Find where the given text appears and provide that cell's center as [X, Y] coordinate. 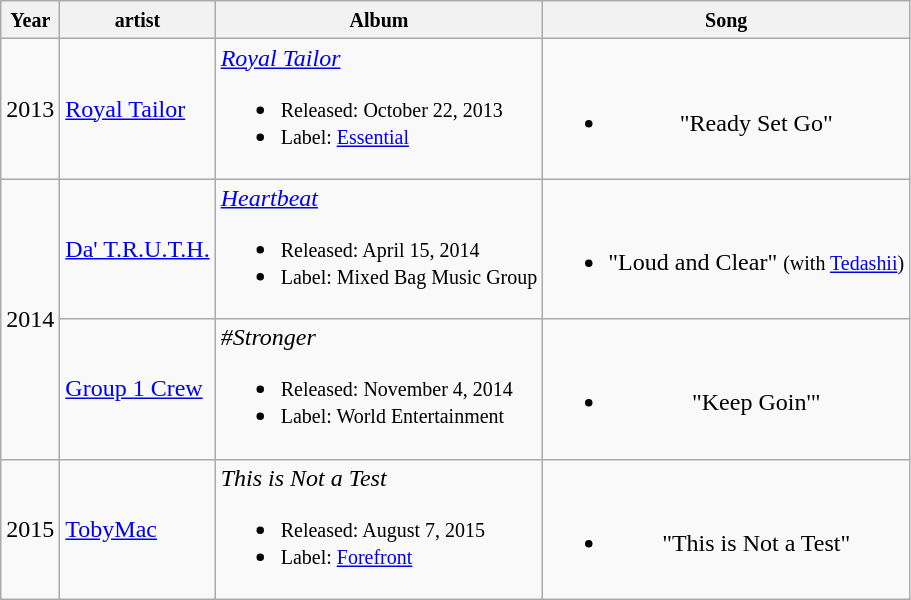
Group 1 Crew [138, 389]
This is Not a TestReleased: August 7, 2015Label: Forefront [379, 529]
Royal TailorReleased: October 22, 2013Label: Essential [379, 109]
artist [138, 20]
Royal Tailor [138, 109]
Year [30, 20]
Song [726, 20]
HeartbeatReleased: April 15, 2014Label: Mixed Bag Music Group [379, 249]
"This is Not a Test" [726, 529]
Album [379, 20]
TobyMac [138, 529]
2015 [30, 529]
"Keep Goin'" [726, 389]
#StrongerReleased: November 4, 2014Label: World Entertainment [379, 389]
2013 [30, 109]
Da' T.R.U.T.H. [138, 249]
"Ready Set Go" [726, 109]
2014 [30, 319]
"Loud and Clear" (with Tedashii) [726, 249]
